Provide the (x, y) coordinate of the cell's center where the given text is located.  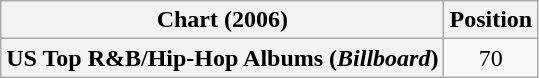
Position (491, 20)
US Top R&B/Hip-Hop Albums (Billboard) (222, 58)
Chart (2006) (222, 20)
70 (491, 58)
